For the text-containing cell, return its midpoint in [X, Y] coordinate format. 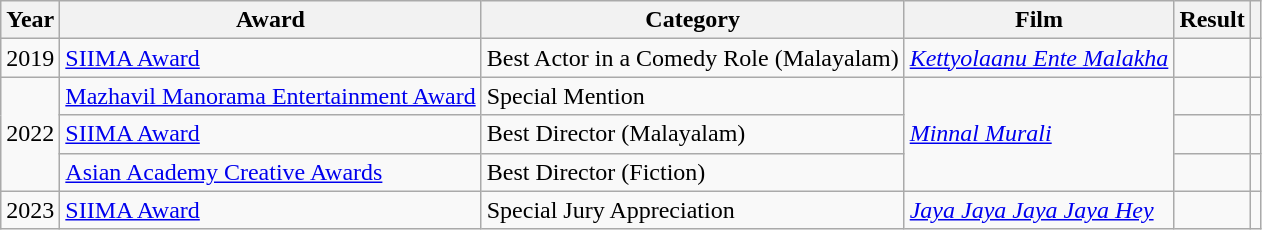
Film [1039, 20]
Best Actor in a Comedy Role (Malayalam) [692, 58]
Result [1212, 20]
2023 [30, 210]
Minnal Murali [1039, 134]
Best Director (Fiction) [692, 172]
Year [30, 20]
2022 [30, 134]
Best Director (Malayalam) [692, 134]
Special Mention [692, 96]
Asian Academy Creative Awards [270, 172]
Award [270, 20]
2019 [30, 58]
Category [692, 20]
Special Jury Appreciation [692, 210]
Kettyolaanu Ente Malakha [1039, 58]
Jaya Jaya Jaya Jaya Hey [1039, 210]
Mazhavil Manorama Entertainment Award [270, 96]
